Return the [X, Y] coordinate for the center point of the cell that contains the specified text.  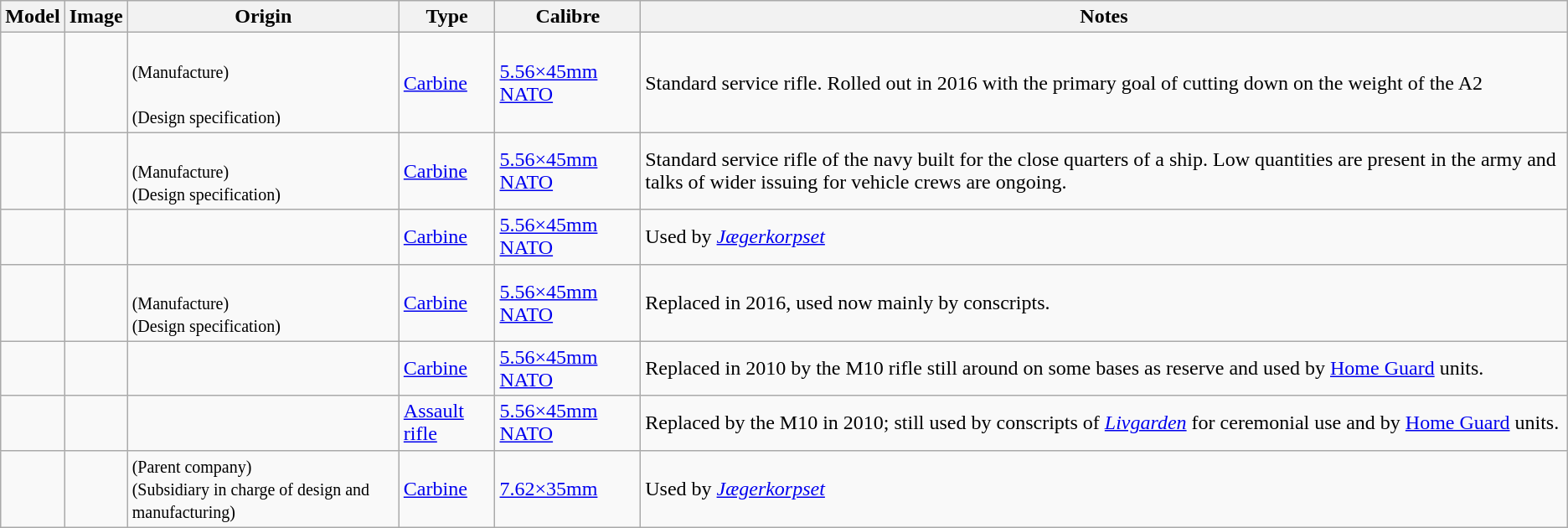
Type [447, 17]
Model [33, 17]
Replaced in 2010 by the M10 rifle still around on some bases as reserve and used by Home Guard units. [1104, 369]
Replaced by the M10 in 2010; still used by conscripts of Livgarden for ceremonial use and by Home Guard units. [1104, 422]
Notes [1104, 17]
Assault rifle [447, 422]
(Parent company)(Subsidiary in charge of design and manufacturing) [263, 489]
Calibre [568, 17]
Image [95, 17]
Origin [263, 17]
Replaced in 2016, used now mainly by conscripts. [1104, 303]
7.62×35mm [568, 489]
Standard service rifle. Rolled out in 2016 with the primary goal of cutting down on the weight of the A2 [1104, 82]
